Provide the [X, Y] coordinate of the cell's center where the given text is located.  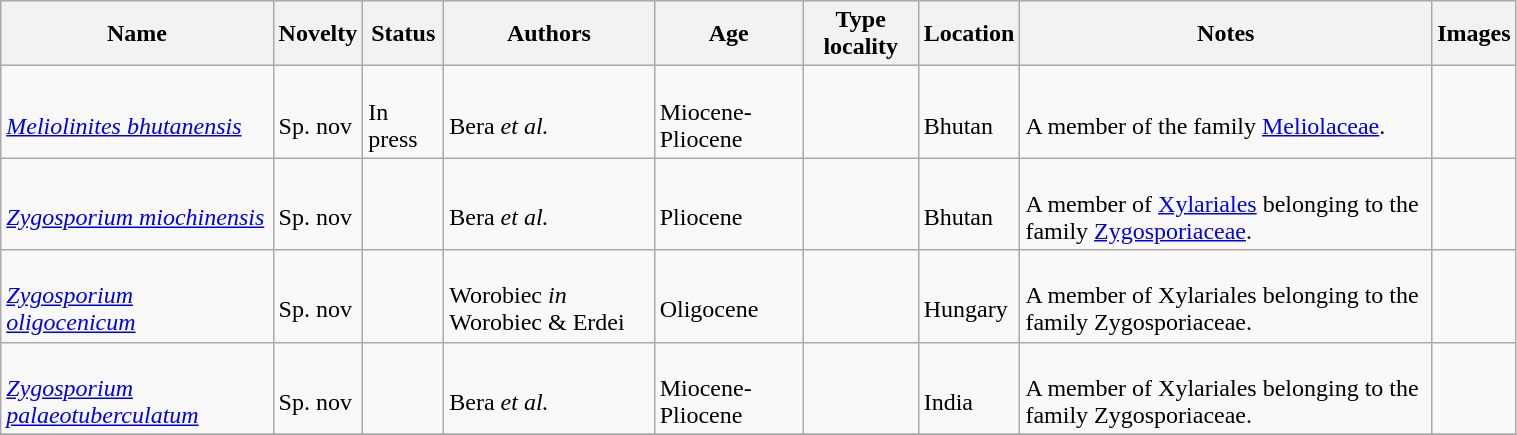
Worobiec in Worobiec & Erdei [549, 296]
Type locality [860, 34]
Zygosporium palaeotuberculatum [137, 388]
Zygosporium oligocenicum [137, 296]
Zygosporium miochinensis [137, 204]
Name [137, 34]
Novelty [318, 34]
Meliolinites bhutanensis [137, 112]
India [969, 388]
Notes [1226, 34]
Hungary [969, 296]
Oligocene [728, 296]
In press [404, 112]
Location [969, 34]
A member of the family Meliolaceae. [1226, 112]
Authors [549, 34]
Pliocene [728, 204]
Status [404, 34]
Images [1474, 34]
Age [728, 34]
